Capture the cell that displays the provided text and extract its (X, Y) central coordinate. 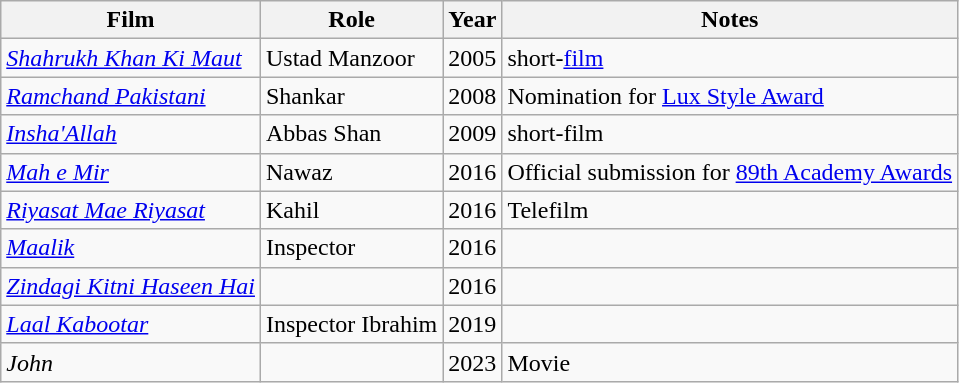
Inspector (351, 248)
Nawaz (351, 172)
2023 (472, 362)
Ramchand Pakistani (131, 96)
Nomination for Lux Style Award (730, 96)
Shankar (351, 96)
Year (472, 20)
Laal Kabootar (131, 324)
2019 (472, 324)
2008 (472, 96)
Zindagi Kitni Haseen Hai (131, 286)
Telefilm (730, 210)
Inspector Ibrahim (351, 324)
Maalik (131, 248)
Shahrukh Khan Ki Maut (131, 58)
Abbas Shan (351, 134)
2005 (472, 58)
Movie (730, 362)
Riyasat Mae Riyasat (131, 210)
Kahil (351, 210)
Insha'Allah (131, 134)
Role (351, 20)
Notes (730, 20)
Film (131, 20)
2009 (472, 134)
Ustad Manzoor (351, 58)
John (131, 362)
Official submission for 89th Academy Awards (730, 172)
Mah e Mir (131, 172)
